Output the (X, Y) coordinate of the center of the cell containing the given text.  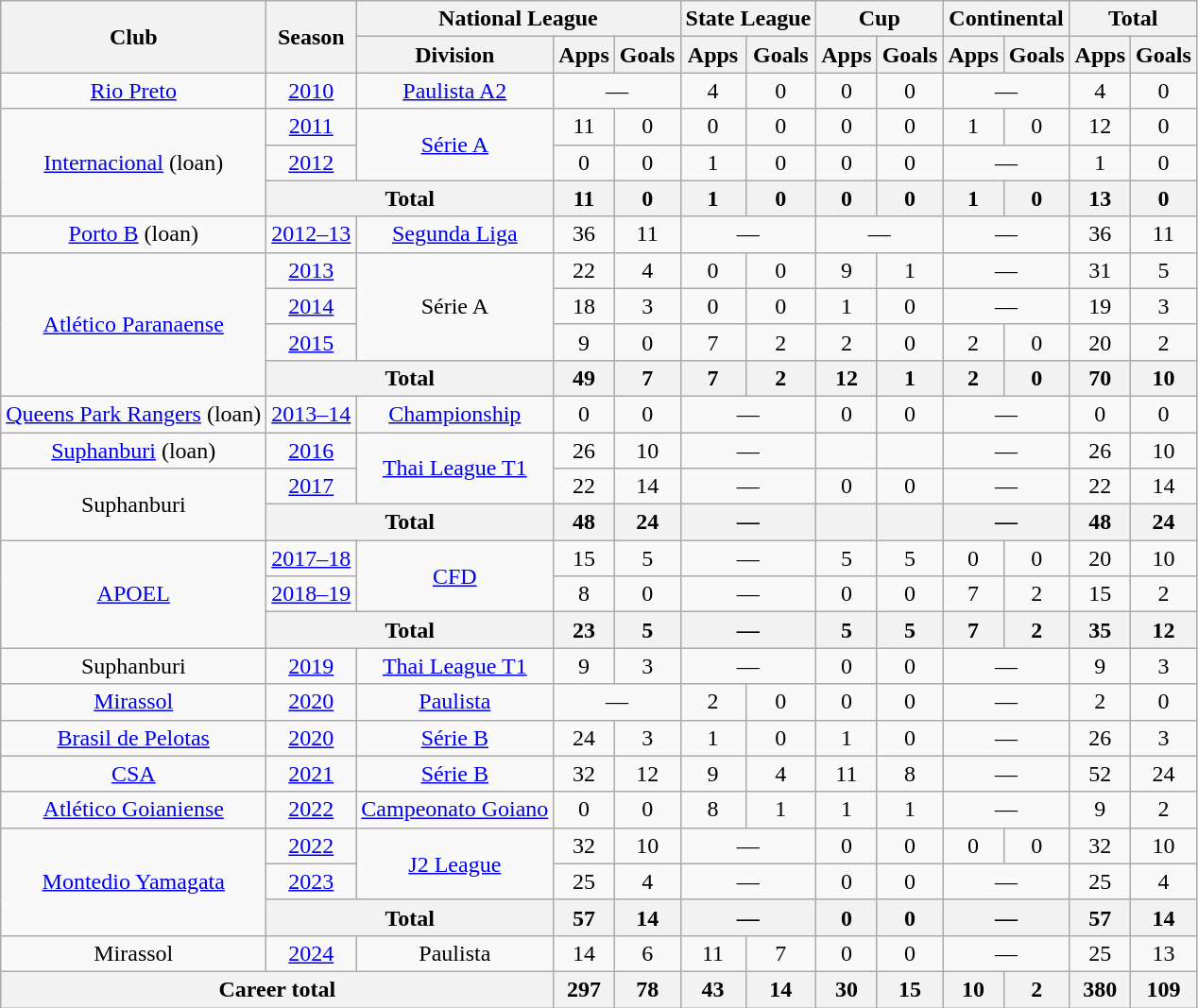
2010 (312, 91)
Rio Preto (134, 91)
2024 (312, 953)
2016 (312, 451)
Division (455, 55)
52 (1100, 774)
2017–18 (312, 558)
18 (584, 306)
31 (1100, 270)
Career total (278, 989)
2012–13 (312, 234)
Cup (880, 19)
State League (748, 19)
Internacional (loan) (134, 162)
Atlético Goianiense (134, 810)
Paulista A2 (455, 91)
380 (1100, 989)
Club (134, 37)
2023 (312, 881)
49 (584, 378)
CSA (134, 774)
Atlético Paranaense (134, 324)
35 (1100, 630)
National League (518, 19)
Queens Park Rangers (loan) (134, 414)
78 (647, 989)
Campeonato Goiano (455, 810)
70 (1100, 378)
Continental (1006, 19)
2014 (312, 306)
2018–19 (312, 594)
2012 (312, 162)
Segunda Liga (455, 234)
Porto B (loan) (134, 234)
Season (312, 37)
23 (584, 630)
Brasil de Pelotas (134, 738)
19 (1100, 306)
Championship (455, 414)
2013 (312, 270)
297 (584, 989)
2015 (312, 342)
6 (647, 953)
CFD (455, 576)
2021 (312, 774)
APOEL (134, 594)
Montedio Yamagata (134, 881)
2017 (312, 487)
J2 League (455, 863)
109 (1164, 989)
43 (712, 989)
2013–14 (312, 414)
Suphanburi (loan) (134, 451)
2019 (312, 666)
30 (847, 989)
2011 (312, 127)
